For the text-containing cell, return its midpoint in (X, Y) coordinate format. 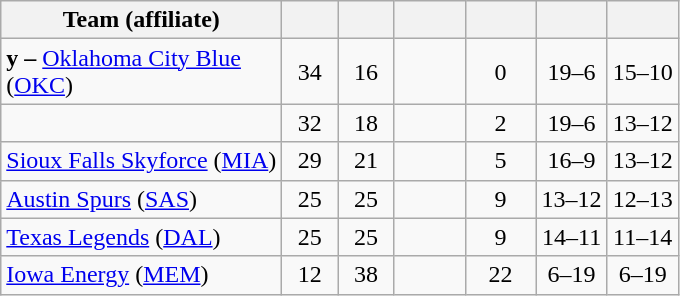
0 (500, 72)
Sioux Falls Skyforce (MIA) (142, 161)
38 (366, 275)
Austin Spurs (SAS) (142, 199)
15–10 (642, 72)
Team (affiliate) (142, 20)
16 (366, 72)
Iowa Energy (MEM) (142, 275)
12 (310, 275)
16–9 (572, 161)
18 (366, 123)
5 (500, 161)
2 (500, 123)
22 (500, 275)
21 (366, 161)
29 (310, 161)
y – Oklahoma City Blue (OKC) (142, 72)
32 (310, 123)
12–13 (642, 199)
34 (310, 72)
Texas Legends (DAL) (142, 237)
14–11 (572, 237)
11–14 (642, 237)
